Identify which cell holds the provided text, then report its (X, Y) central coordinate. 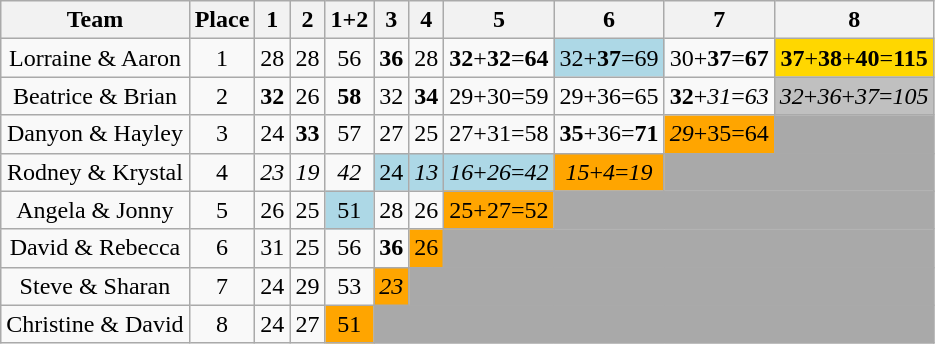
30+37=67 (719, 58)
32+32=64 (499, 58)
Christine & David (95, 324)
27+31=58 (499, 134)
25+27=52 (499, 210)
Rodney & Krystal (95, 172)
42 (350, 172)
34 (426, 96)
58 (350, 96)
57 (350, 134)
Team (95, 20)
David & Rebecca (95, 248)
13 (426, 172)
29+30=59 (499, 96)
29+35=64 (719, 134)
Steve & Sharan (95, 286)
15+4=19 (609, 172)
33 (308, 134)
Danyon & Hayley (95, 134)
32+37=69 (609, 58)
1+2 (350, 20)
Place (222, 20)
53 (350, 286)
31 (272, 248)
Beatrice & Brian (95, 96)
29 (308, 286)
32+36+37=105 (854, 96)
35+36=71 (609, 134)
37+38+40=115 (854, 58)
Lorraine & Aaron (95, 58)
32+31=63 (719, 96)
19 (308, 172)
29+36=65 (609, 96)
Angela & Jonny (95, 210)
16+26=42 (499, 172)
